Return [x, y] of the center of cell containing provided text 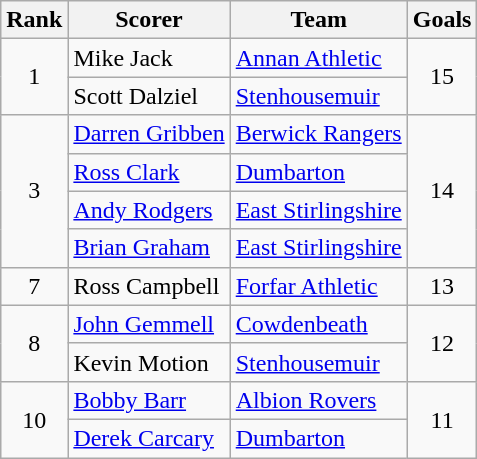
Scorer [149, 20]
Derek Carcary [149, 438]
Darren Gribben [149, 134]
13 [442, 286]
Cowdenbeath [318, 324]
John Gemmell [149, 324]
14 [442, 191]
10 [34, 419]
Andy Rodgers [149, 210]
Annan Athletic [318, 58]
Bobby Barr [149, 400]
15 [442, 77]
3 [34, 191]
Rank [34, 20]
Goals [442, 20]
7 [34, 286]
Team [318, 20]
1 [34, 77]
Scott Dalziel [149, 96]
11 [442, 419]
Ross Campbell [149, 286]
Mike Jack [149, 58]
8 [34, 343]
Ross Clark [149, 172]
12 [442, 343]
Kevin Motion [149, 362]
Brian Graham [149, 248]
Albion Rovers [318, 400]
Forfar Athletic [318, 286]
Berwick Rangers [318, 134]
